Determine the (X, Y) coordinate at the center of the cell enclosing the given text.  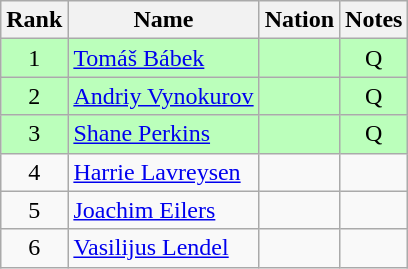
2 (34, 96)
1 (34, 58)
Andriy Vynokurov (164, 96)
Shane Perkins (164, 134)
Harrie Lavreysen (164, 172)
6 (34, 248)
3 (34, 134)
Notes (374, 20)
Joachim Eilers (164, 210)
Name (164, 20)
Nation (299, 20)
4 (34, 172)
5 (34, 210)
Vasilijus Lendel (164, 248)
Rank (34, 20)
Tomáš Bábek (164, 58)
